Identify which cell holds the provided text, then report its [x, y] central coordinate. 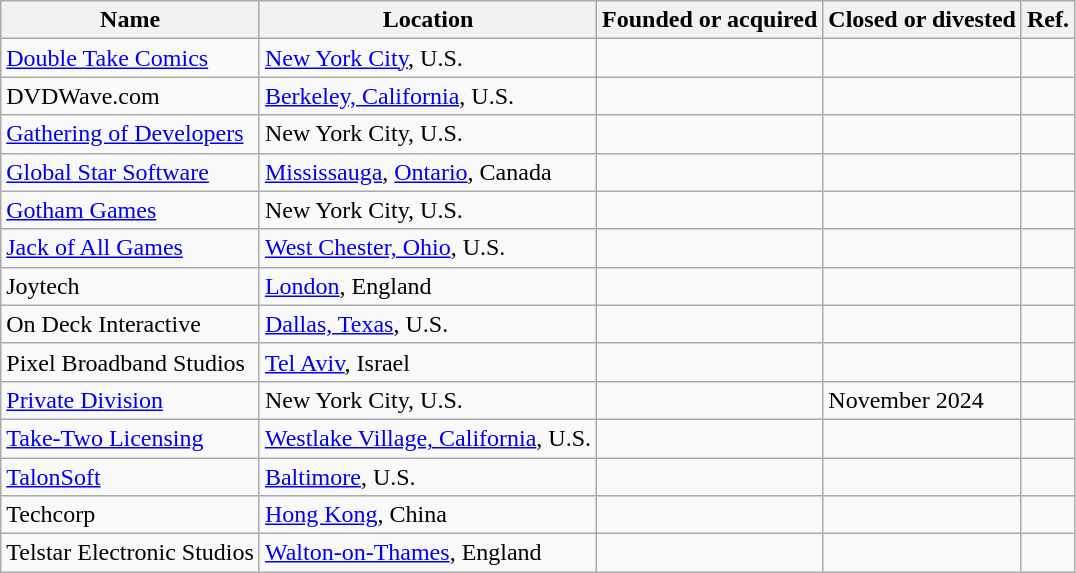
Techcorp [130, 515]
Tel Aviv, Israel [428, 362]
Hong Kong, China [428, 515]
Ref. [1048, 20]
Walton-on-Thames, England [428, 553]
Location [428, 20]
TalonSoft [130, 477]
Closed or divested [922, 20]
Telstar Electronic Studios [130, 553]
Name [130, 20]
Mississauga, Ontario, Canada [428, 172]
Baltimore, U.S. [428, 477]
Dallas, Texas, U.S. [428, 324]
Global Star Software [130, 172]
Berkeley, California, U.S. [428, 96]
Double Take Comics [130, 58]
London, England [428, 286]
On Deck Interactive [130, 324]
Gotham Games [130, 210]
Pixel Broadband Studios [130, 362]
West Chester, Ohio, U.S. [428, 248]
Take-Two Licensing [130, 438]
Joytech [130, 286]
DVDWave.com [130, 96]
Gathering of Developers [130, 134]
Private Division [130, 400]
Westlake Village, California, U.S. [428, 438]
Founded or acquired [710, 20]
Jack of All Games [130, 248]
November 2024 [922, 400]
